Find where the given text appears and provide that cell's center as (x, y) coordinate. 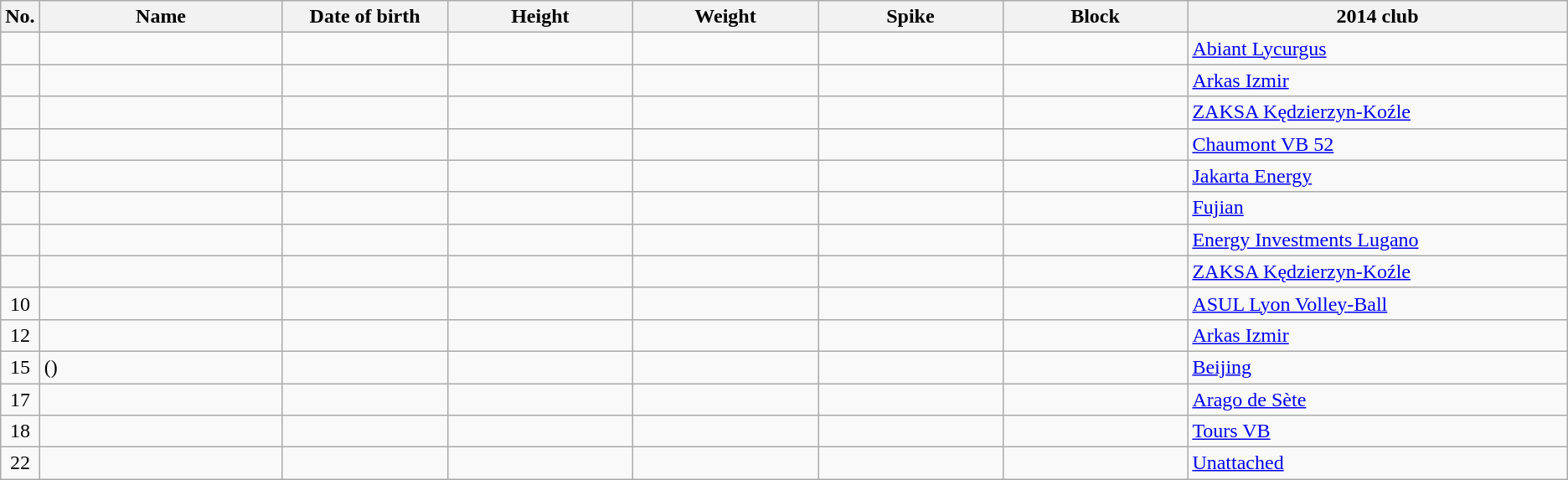
No. (20, 17)
ASUL Lyon Volley-Ball (1377, 303)
12 (20, 335)
Spike (911, 17)
() (161, 367)
17 (20, 400)
Fujian (1377, 208)
Jakarta Energy (1377, 176)
Abiant Lycurgus (1377, 49)
18 (20, 431)
Tours VB (1377, 431)
15 (20, 367)
Arago de Sète (1377, 400)
Height (539, 17)
2014 club (1377, 17)
Name (161, 17)
10 (20, 303)
Beijing (1377, 367)
Weight (725, 17)
Chaumont VB 52 (1377, 144)
Date of birth (365, 17)
22 (20, 463)
Unattached (1377, 463)
Block (1096, 17)
Energy Investments Lugano (1377, 240)
